For the text-containing cell, return its midpoint in (x, y) coordinate format. 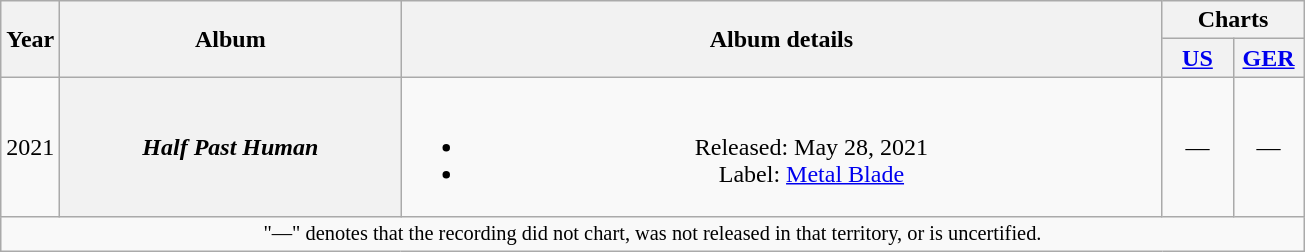
Year (30, 39)
GER (1268, 58)
"—" denotes that the recording did not chart, was not released in that territory, or is uncertified. (652, 234)
Released: May 28, 2021Label: Metal Blade (782, 147)
2021 (30, 147)
Album (230, 39)
Album details (782, 39)
US (1198, 58)
Half Past Human (230, 147)
Charts (1233, 20)
